Provide the (X, Y) coordinate of the cell's center where the given text is located.  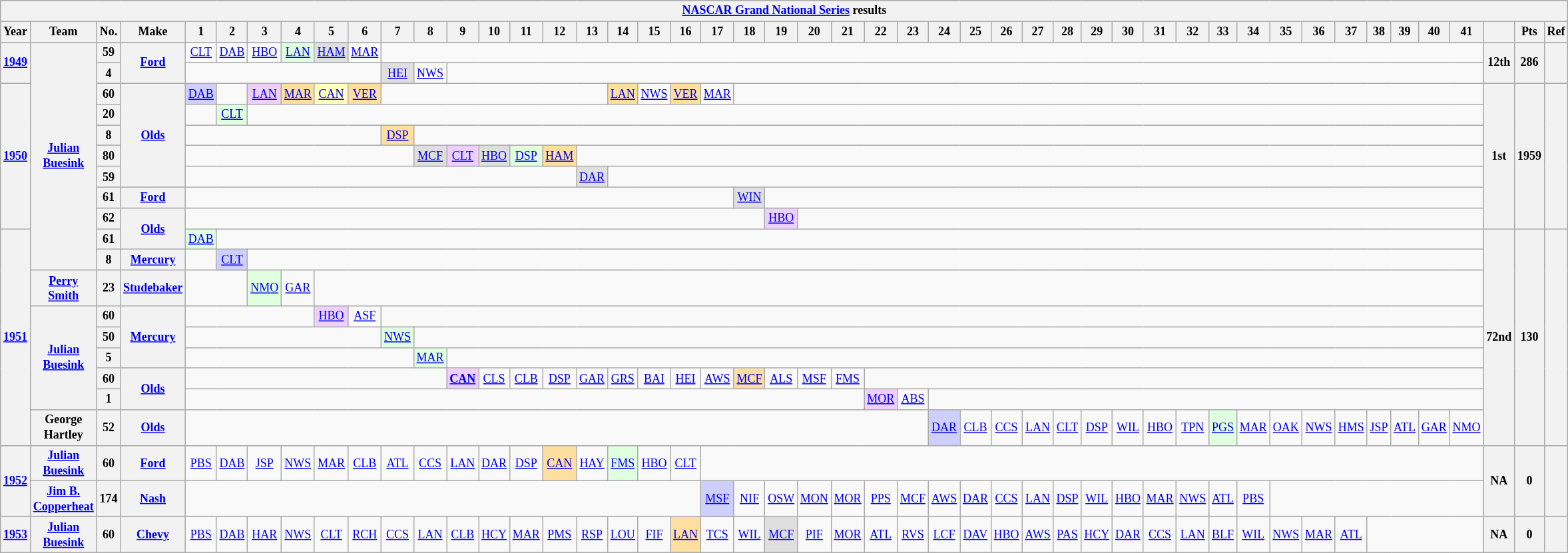
27 (1037, 32)
12 (559, 32)
174 (109, 499)
RCH (365, 535)
35 (1286, 32)
50 (109, 337)
Chevy (153, 535)
TPN (1193, 428)
PAS (1067, 535)
11 (526, 32)
32 (1193, 32)
OSW (782, 499)
MON (815, 499)
40 (1434, 32)
9 (463, 32)
Perry Smith (63, 288)
29 (1097, 32)
24 (944, 32)
72nd (1499, 337)
1953 (16, 535)
1951 (16, 337)
George Hartley (63, 428)
80 (109, 156)
31 (1160, 32)
62 (109, 218)
BLF (1223, 535)
34 (1253, 32)
NASCAR Grand National Series results (784, 11)
28 (1067, 32)
WIN (750, 197)
30 (1128, 32)
No. (109, 32)
TCS (717, 535)
ALS (782, 378)
PGS (1223, 428)
PIF (815, 535)
37 (1351, 32)
Year (16, 32)
LCF (944, 535)
LOU (623, 535)
130 (1530, 337)
DAV (976, 535)
16 (686, 32)
HAY (593, 463)
Studebaker (153, 288)
1st (1499, 156)
6 (365, 32)
BAI (654, 378)
38 (1379, 32)
25 (976, 32)
Ref (1556, 32)
RVS (914, 535)
21 (848, 32)
10 (494, 32)
Make (153, 32)
286 (1530, 63)
17 (717, 32)
HAR (265, 535)
FIF (654, 535)
NIF (750, 499)
Pts (1530, 32)
1952 (16, 480)
CLS (494, 378)
33 (1223, 32)
1959 (1530, 156)
14 (623, 32)
36 (1319, 32)
Jim B. Copperheat (63, 499)
PPS (881, 499)
OAK (1286, 428)
HMS (1351, 428)
GRS (623, 378)
3 (265, 32)
26 (1007, 32)
15 (654, 32)
PMS (559, 535)
1950 (16, 156)
41 (1466, 32)
RSP (593, 535)
22 (881, 32)
ASF (365, 317)
52 (109, 428)
19 (782, 32)
18 (750, 32)
Nash (153, 499)
12th (1499, 63)
ABS (914, 399)
Team (63, 32)
2 (232, 32)
1949 (16, 63)
7 (398, 32)
39 (1405, 32)
13 (593, 32)
